For the text-containing cell, return its midpoint in [x, y] coordinate format. 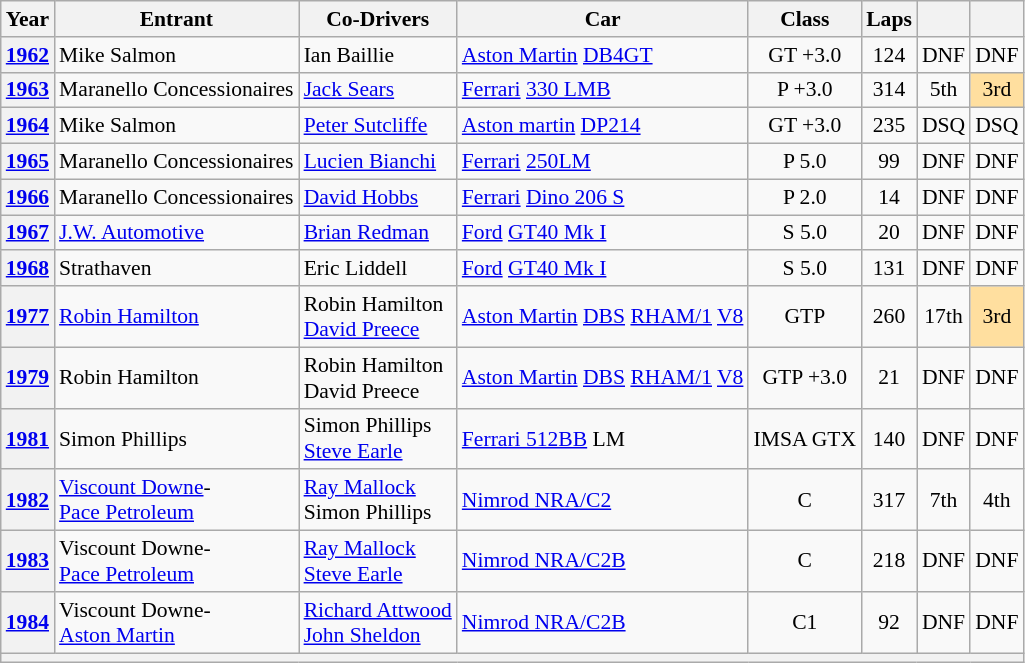
1962 [28, 55]
Ferrari 330 LMB [603, 90]
C1 [804, 622]
1984 [28, 622]
Aston martin DP214 [603, 126]
1977 [28, 316]
140 [889, 438]
Ferrari 512BB LM [603, 438]
Peter Sutcliffe [378, 126]
235 [889, 126]
Ray Mallock Steve Earle [378, 562]
Strathaven [176, 269]
Laps [889, 19]
David Hobbs [378, 197]
Brian Redman [378, 233]
1967 [28, 233]
Class [804, 19]
Richard Attwood John Sheldon [378, 622]
Ian Baillie [378, 55]
99 [889, 162]
20 [889, 233]
260 [889, 316]
1963 [28, 90]
Aston Martin DB4GT [603, 55]
21 [889, 378]
Lucien Bianchi [378, 162]
1966 [28, 197]
GTP +3.0 [804, 378]
Viscount Downe-Aston Martin [176, 622]
124 [889, 55]
Year [28, 19]
1979 [28, 378]
Ferrari 250LM [603, 162]
314 [889, 90]
1965 [28, 162]
P +3.0 [804, 90]
131 [889, 269]
1968 [28, 269]
14 [889, 197]
Simon Phillips Steve Earle [378, 438]
1983 [28, 562]
17th [944, 316]
Eric Liddell [378, 269]
Simon Phillips [176, 438]
1964 [28, 126]
4th [996, 500]
Nimrod NRA/C2 [603, 500]
J.W. Automotive [176, 233]
Co-Drivers [378, 19]
92 [889, 622]
Entrant [176, 19]
P 5.0 [804, 162]
Jack Sears [378, 90]
1981 [28, 438]
7th [944, 500]
P 2.0 [804, 197]
5th [944, 90]
GTP [804, 316]
Ray Mallock Simon Phillips [378, 500]
Car [603, 19]
317 [889, 500]
218 [889, 562]
Ferrari Dino 206 S [603, 197]
1982 [28, 500]
IMSA GTX [804, 438]
